Scan for the cell matching the given text and deliver its [X, Y] coordinate at center. 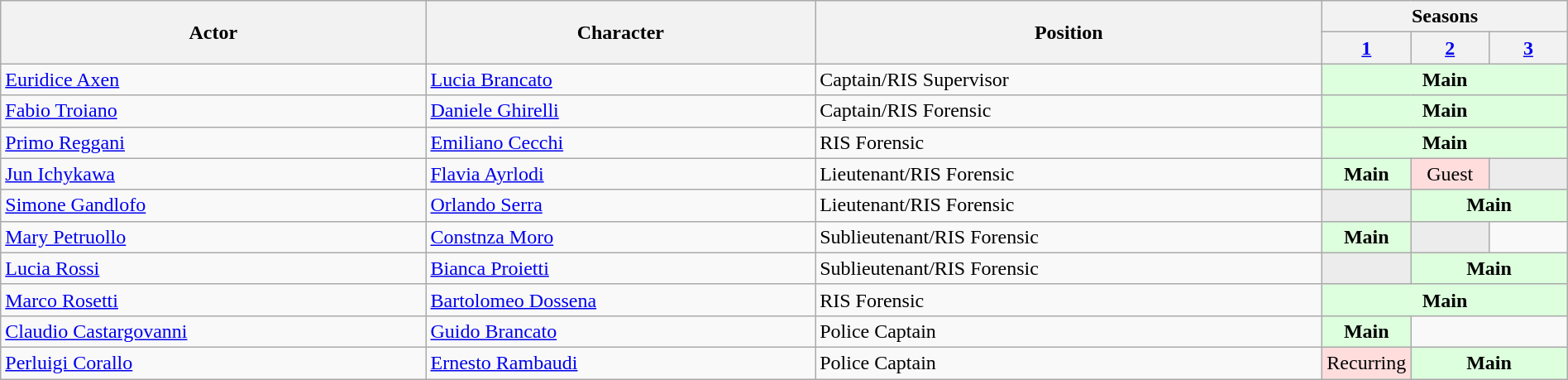
Daniele Ghirelli [620, 111]
Emiliano Cecchi [620, 142]
Euridice Axen [213, 79]
Jun Ichykawa [213, 174]
Bartolomeo Dossena [620, 300]
Marco Rosetti [213, 300]
Bianca Proietti [620, 268]
Orlando Serra [620, 205]
Captain/RIS Supervisor [1068, 79]
Perluigi Corallo [213, 363]
Mary Petruollo [213, 237]
Fabio Troiano [213, 111]
Simone Gandlofo [213, 205]
Character [620, 32]
Lucia Rossi [213, 268]
Constnza Moro [620, 237]
Lucia Brancato [620, 79]
Primo Reggani [213, 142]
Flavia Ayrlodi [620, 174]
Seasons [1445, 17]
Ernesto Rambaudi [620, 363]
3 [1528, 48]
Guest [1451, 174]
Guido Brancato [620, 331]
Claudio Castargovanni [213, 331]
Recurring [1366, 363]
1 [1366, 48]
Position [1068, 32]
Captain/RIS Forensic [1068, 111]
Actor [213, 32]
2 [1451, 48]
